Locate the cell with the specified text and output its [x, y] center coordinate. 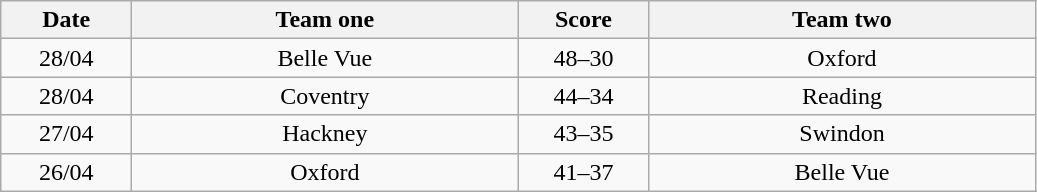
41–37 [584, 172]
44–34 [584, 96]
Hackney [325, 134]
26/04 [66, 172]
Swindon [842, 134]
Team two [842, 20]
48–30 [584, 58]
Date [66, 20]
27/04 [66, 134]
Team one [325, 20]
Reading [842, 96]
43–35 [584, 134]
Score [584, 20]
Coventry [325, 96]
